Capture the cell that displays the provided text and extract its (X, Y) central coordinate. 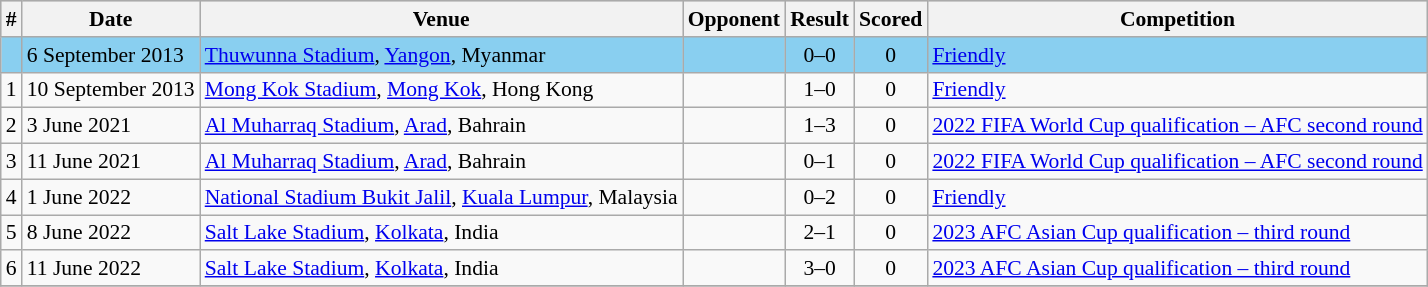
Mong Kok Stadium, Mong Kok, Hong Kong (442, 90)
2–1 (820, 233)
Scored (890, 19)
3 (12, 162)
Date (111, 19)
0–1 (820, 162)
6 September 2013 (111, 55)
6 (12, 269)
National Stadium Bukit Jalil, Kuala Lumpur, Malaysia (442, 197)
1–3 (820, 126)
1 June 2022 (111, 197)
1–0 (820, 90)
11 June 2021 (111, 162)
2 (12, 126)
8 June 2022 (111, 233)
# (12, 19)
4 (12, 197)
11 June 2022 (111, 269)
Result (820, 19)
1 (12, 90)
0–0 (820, 55)
3 June 2021 (111, 126)
5 (12, 233)
Opponent (734, 19)
0–2 (820, 197)
3–0 (820, 269)
Thuwunna Stadium, Yangon, Myanmar (442, 55)
10 September 2013 (111, 90)
Competition (1177, 19)
Venue (442, 19)
